Provide the [X, Y] coordinate of the cell's center where the given text is located.  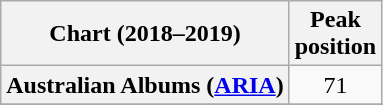
Chart (2018–2019) [145, 34]
Peakposition [335, 34]
71 [335, 85]
Australian Albums (ARIA) [145, 85]
